Detect which cell encompasses the target text, then output its [x, y] center coordinate. 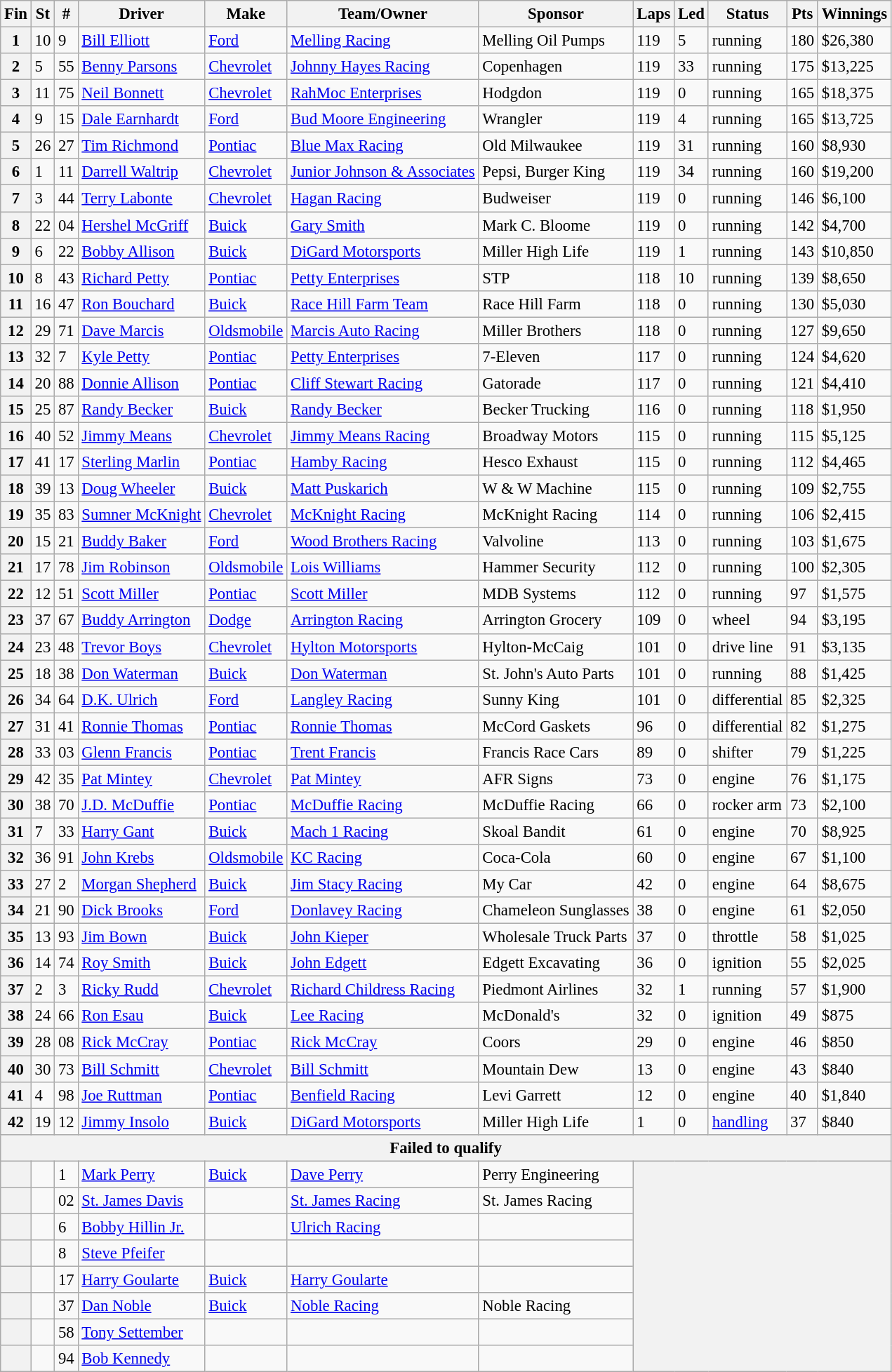
shifter [747, 753]
Richard Childress Racing [383, 990]
Melling Racing [383, 41]
08 [66, 1042]
Copenhagen [556, 67]
180 [803, 41]
74 [66, 963]
87 [66, 410]
Race Hill Farm Team [383, 304]
Terry Labonte [142, 199]
Hylton Motorsports [383, 647]
Budweiser [556, 199]
Glenn Francis [142, 753]
121 [803, 383]
Sunny King [556, 699]
Pts [803, 14]
Jimmy Means Racing [383, 436]
Sumner McKnight [142, 515]
Broadway Motors [556, 436]
$2,755 [854, 489]
127 [803, 330]
Skoal Bandit [556, 831]
Sterling Marlin [142, 462]
85 [803, 699]
Jimmy Means [142, 436]
Jimmy Insolo [142, 1122]
Bill Elliott [142, 41]
D.K. Ulrich [142, 699]
Mark C. Bloome [556, 225]
$10,850 [854, 251]
McCord Gaskets [556, 726]
Benfield Racing [383, 1095]
100 [803, 567]
Valvoline [556, 542]
# [66, 14]
48 [66, 647]
$8,925 [854, 831]
Trevor Boys [142, 647]
handling [747, 1122]
$6,100 [854, 199]
139 [803, 278]
$26,380 [854, 41]
Benny Parsons [142, 67]
Old Milwaukee [556, 146]
Arrington Grocery [556, 621]
J.D. McDuffie [142, 805]
79 [803, 753]
Ricky Rudd [142, 990]
Dave Marcis [142, 330]
$850 [854, 1042]
rocker arm [747, 805]
$8,675 [854, 885]
Hammer Security [556, 567]
83 [66, 515]
Pepsi, Burger King [556, 172]
Miller Brothers [556, 330]
Ulrich Racing [383, 1227]
$4,410 [854, 383]
KC Racing [383, 858]
7-Eleven [556, 357]
Chameleon Sunglasses [556, 910]
$1,025 [854, 937]
$1,275 [854, 726]
John Edgett [383, 963]
106 [803, 515]
Buddy Arrington [142, 621]
$4,700 [854, 225]
Gatorade [556, 383]
124 [803, 357]
Led [692, 14]
Jim Stacy Racing [383, 885]
97 [803, 594]
49 [803, 1016]
Ron Esau [142, 1016]
$2,025 [854, 963]
51 [66, 594]
$19,200 [854, 172]
Hodgdon [556, 93]
98 [66, 1095]
78 [66, 567]
90 [66, 910]
103 [803, 542]
Lois Williams [383, 567]
Buddy Baker [142, 542]
$2,050 [854, 910]
My Car [556, 885]
$1,225 [854, 753]
St. John's Auto Parts [556, 673]
$1,840 [854, 1095]
Make [246, 14]
$4,465 [854, 462]
Jim Bown [142, 937]
Driver [142, 14]
Richard Petty [142, 278]
89 [654, 753]
drive line [747, 647]
60 [654, 858]
MDB Systems [556, 594]
Langley Racing [383, 699]
John Kieper [383, 937]
$5,125 [854, 436]
$2,100 [854, 805]
Steve Pfeifer [142, 1253]
$8,930 [854, 146]
76 [803, 779]
Mach 1 Racing [383, 831]
Dodge [246, 621]
52 [66, 436]
Coca-Cola [556, 858]
Roy Smith [142, 963]
wheel [747, 621]
Laps [654, 14]
Winnings [854, 14]
Marcis Auto Racing [383, 330]
47 [66, 304]
$4,620 [854, 357]
$13,225 [854, 67]
Dan Noble [142, 1306]
Jim Robinson [142, 567]
04 [66, 225]
Junior Johnson & Associates [383, 172]
44 [66, 199]
W & W Machine [556, 489]
82 [803, 726]
Cliff Stewart Racing [383, 383]
114 [654, 515]
Hershel McGriff [142, 225]
$875 [854, 1016]
Wrangler [556, 119]
175 [803, 67]
Perry Engineering [556, 1174]
Blue Max Racing [383, 146]
$8,650 [854, 278]
$18,375 [854, 93]
Hamby Racing [383, 462]
Coors [556, 1042]
Piedmont Airlines [556, 990]
Sponsor [556, 14]
$1,950 [854, 410]
71 [66, 330]
$2,305 [854, 567]
St [42, 14]
Levi Garrett [556, 1095]
Bobby Hillin Jr. [142, 1227]
Bobby Allison [142, 251]
Race Hill Farm [556, 304]
$1,425 [854, 673]
Hylton-McCaig [556, 647]
Bob Kennedy [142, 1359]
Gary Smith [383, 225]
Donnie Allison [142, 383]
146 [803, 199]
$9,650 [854, 330]
93 [66, 937]
Bud Moore Engineering [383, 119]
Harry Gant [142, 831]
Wood Brothers Racing [383, 542]
Becker Trucking [556, 410]
$2,415 [854, 515]
142 [803, 225]
$2,325 [854, 699]
Neil Bonnett [142, 93]
$1,675 [854, 542]
Dick Brooks [142, 910]
$13,725 [854, 119]
$1,175 [854, 779]
57 [803, 990]
St. James Davis [142, 1201]
$1,100 [854, 858]
Fin [16, 14]
116 [654, 410]
AFR Signs [556, 779]
96 [654, 726]
Hesco Exhaust [556, 462]
throttle [747, 937]
Mountain Dew [556, 1069]
Dale Earnhardt [142, 119]
Darrell Waltrip [142, 172]
Failed to qualify [446, 1148]
Mark Perry [142, 1174]
Trent Francis [383, 753]
$5,030 [854, 304]
Dave Perry [383, 1174]
STP [556, 278]
Wholesale Truck Parts [556, 937]
$1,575 [854, 594]
Matt Puskarich [383, 489]
46 [803, 1042]
$3,195 [854, 621]
Ron Bouchard [142, 304]
Francis Race Cars [556, 753]
Kyle Petty [142, 357]
Doug Wheeler [142, 489]
75 [66, 93]
Donlavey Racing [383, 910]
Morgan Shepherd [142, 885]
McDonald's [556, 1016]
$1,900 [854, 990]
RahMoc Enterprises [383, 93]
02 [66, 1201]
Tony Settember [142, 1333]
Team/Owner [383, 14]
Melling Oil Pumps [556, 41]
Status [747, 14]
Lee Racing [383, 1016]
Tim Richmond [142, 146]
Edgett Excavating [556, 963]
$3,135 [854, 647]
John Krebs [142, 858]
Johnny Hayes Racing [383, 67]
Arrington Racing [383, 621]
03 [66, 753]
143 [803, 251]
113 [654, 542]
Hagan Racing [383, 199]
Joe Ruttman [142, 1095]
130 [803, 304]
